Provide the [X, Y] coordinate of the cell's center where the given text is located.  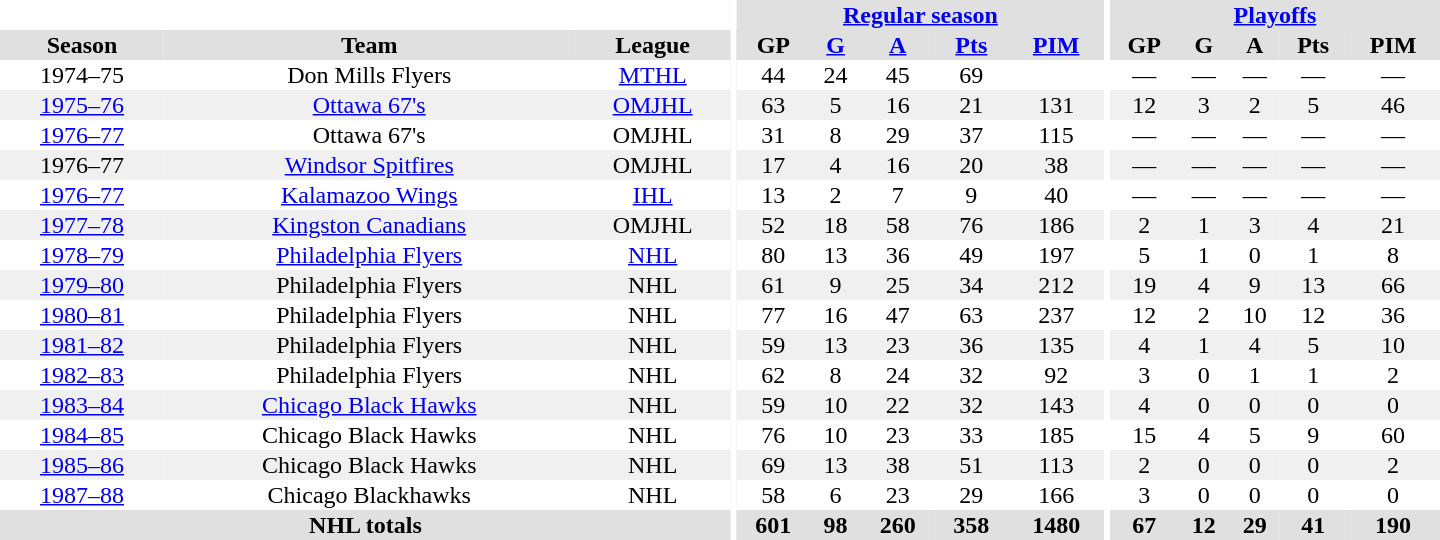
135 [1056, 345]
Team [369, 45]
15 [1144, 435]
NHL totals [366, 525]
League [652, 45]
77 [774, 315]
Playoffs [1275, 15]
1985–86 [82, 465]
IHL [652, 195]
1987–88 [82, 495]
166 [1056, 495]
185 [1056, 435]
1977–78 [82, 225]
131 [1056, 105]
1980–81 [82, 315]
143 [1056, 405]
Regular season [921, 15]
60 [1393, 435]
1480 [1056, 525]
1984–85 [82, 435]
45 [898, 75]
92 [1056, 375]
46 [1393, 105]
52 [774, 225]
22 [898, 405]
Kalamazoo Wings [369, 195]
Kingston Canadians [369, 225]
Don Mills Flyers [369, 75]
61 [774, 285]
19 [1144, 285]
1979–80 [82, 285]
Windsor Spitfires [369, 165]
33 [972, 435]
115 [1056, 135]
62 [774, 375]
237 [1056, 315]
47 [898, 315]
260 [898, 525]
80 [774, 255]
31 [774, 135]
1983–84 [82, 405]
37 [972, 135]
34 [972, 285]
1975–76 [82, 105]
MTHL [652, 75]
113 [1056, 465]
17 [774, 165]
1974–75 [82, 75]
6 [836, 495]
67 [1144, 525]
Season [82, 45]
51 [972, 465]
1978–79 [82, 255]
190 [1393, 525]
197 [1056, 255]
601 [774, 525]
1981–82 [82, 345]
98 [836, 525]
40 [1056, 195]
20 [972, 165]
186 [1056, 225]
212 [1056, 285]
25 [898, 285]
1982–83 [82, 375]
49 [972, 255]
7 [898, 195]
358 [972, 525]
18 [836, 225]
66 [1393, 285]
Chicago Blackhawks [369, 495]
41 [1313, 525]
44 [774, 75]
